Determine the (x, y) coordinate at the center of the cell enclosing the given text.  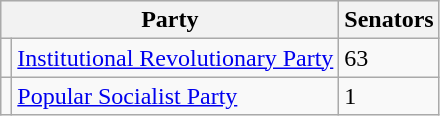
63 (389, 58)
Popular Socialist Party (176, 96)
Institutional Revolutionary Party (176, 58)
Senators (389, 20)
Party (170, 20)
1 (389, 96)
